From the cell containing the given text, extract its center point as (X, Y) coordinate. 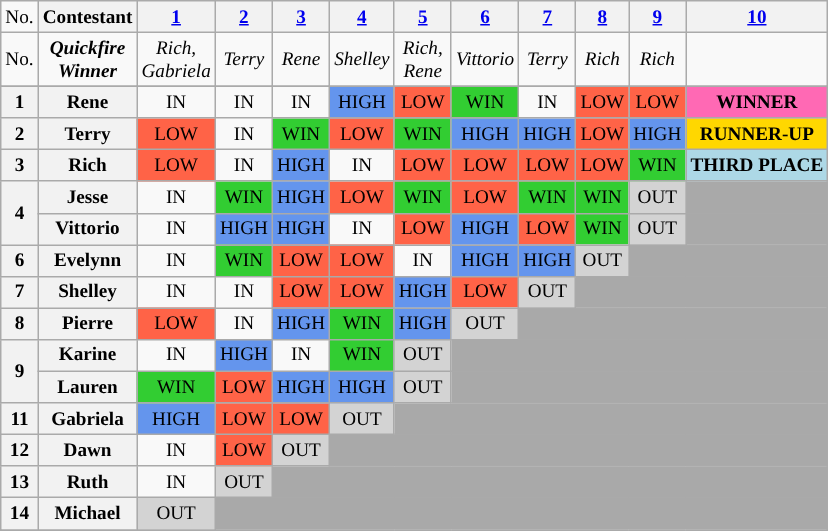
14 (20, 514)
11 (20, 419)
Lauren (88, 387)
5 (422, 17)
QuickfireWinner (88, 59)
Karine (88, 355)
12 (20, 450)
Evelynn (88, 261)
Ruth (88, 482)
Contestant (88, 17)
13 (20, 482)
Pierre (88, 324)
Rich,Gabriela (176, 59)
Rich,Rene (422, 59)
Jesse (88, 197)
10 (757, 17)
WINNER (757, 102)
Dawn (88, 450)
RUNNER-UP (757, 134)
Gabriela (88, 419)
THIRD PLACE (757, 166)
Michael (88, 514)
